Provide the (X, Y) coordinate of the cell's center where the given text is located.  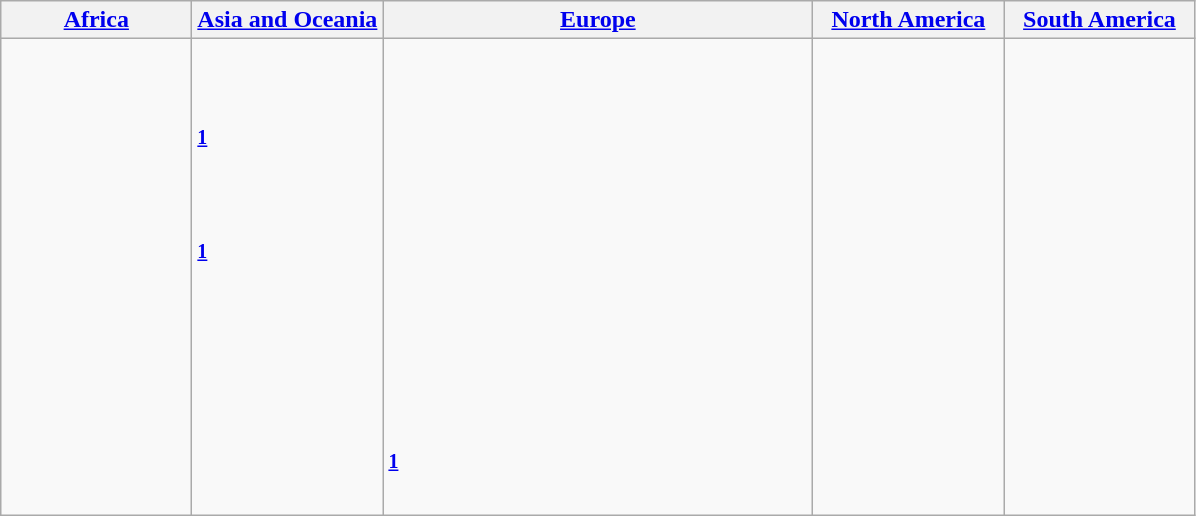
1 (598, 278)
South America (1100, 20)
Asia and Oceania (288, 20)
Africa (96, 20)
North America (908, 20)
1 1 (288, 278)
Europe (598, 20)
